Find where the given text appears and provide that cell's center as (x, y) coordinate. 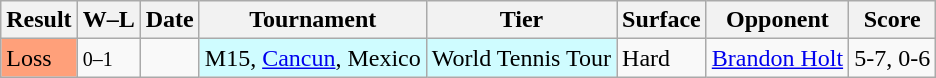
Result (39, 20)
Surface (662, 20)
W–L (108, 20)
Tier (521, 20)
M15, Cancun, Mexico (312, 58)
Hard (662, 58)
Tournament (312, 20)
Brandon Holt (777, 58)
Opponent (777, 20)
Date (170, 20)
0–1 (108, 58)
World Tennis Tour (521, 58)
Score (892, 20)
5-7, 0-6 (892, 58)
Loss (39, 58)
